Locate the cell with the specified text and output its [x, y] center coordinate. 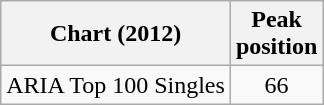
Peakposition [276, 34]
Chart (2012) [116, 34]
ARIA Top 100 Singles [116, 85]
66 [276, 85]
